For the text-containing cell, return its midpoint in (X, Y) coordinate format. 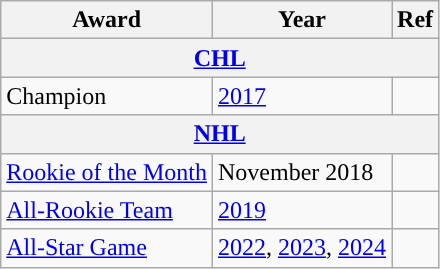
2017 (302, 96)
November 2018 (302, 172)
Rookie of the Month (107, 172)
CHL (220, 58)
2019 (302, 210)
NHL (220, 134)
2022, 2023, 2024 (302, 248)
Champion (107, 96)
All-Rookie Team (107, 210)
Ref (416, 20)
Award (107, 20)
Year (302, 20)
All-Star Game (107, 248)
